Return the (x, y) coordinate for the center point of the cell that contains the specified text.  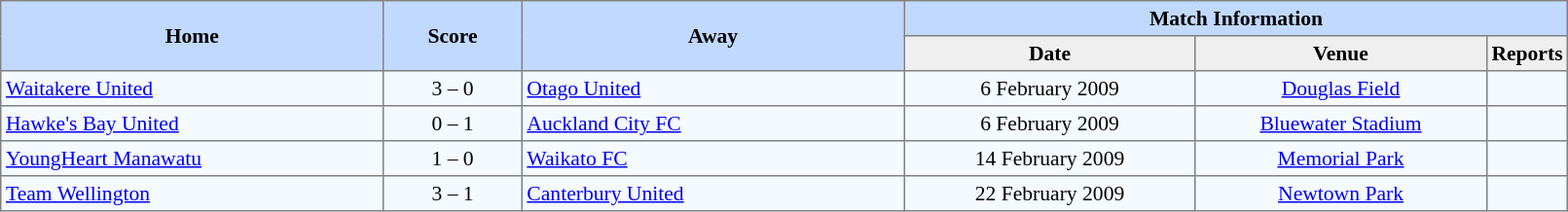
3 – 0 (453, 88)
Home (193, 36)
Bluewater Stadium (1341, 124)
Team Wellington (193, 194)
Douglas Field (1341, 88)
14 February 2009 (1049, 159)
Otago United (712, 88)
Score (453, 36)
Auckland City FC (712, 124)
Waikato FC (712, 159)
Hawke's Bay United (193, 124)
Match Information (1236, 18)
Date (1049, 53)
Away (712, 36)
YoungHeart Manawatu (193, 159)
Canterbury United (712, 194)
3 – 1 (453, 194)
0 – 1 (453, 124)
Memorial Park (1341, 159)
1 – 0 (453, 159)
Reports (1527, 53)
Venue (1341, 53)
22 February 2009 (1049, 194)
Waitakere United (193, 88)
Newtown Park (1341, 194)
